Output the (x, y) coordinate of the center of the cell containing the given text.  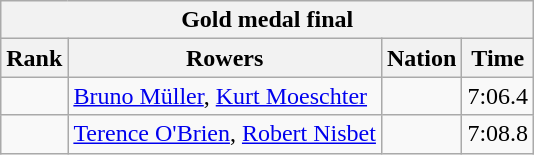
Nation (421, 58)
Bruno Müller, Kurt Moeschter (225, 96)
7:06.4 (498, 96)
Gold medal final (268, 20)
Time (498, 58)
Rowers (225, 58)
7:08.8 (498, 134)
Terence O'Brien, Robert Nisbet (225, 134)
Rank (34, 58)
